Return the [x, y] coordinate for the center point of the cell that contains the specified text.  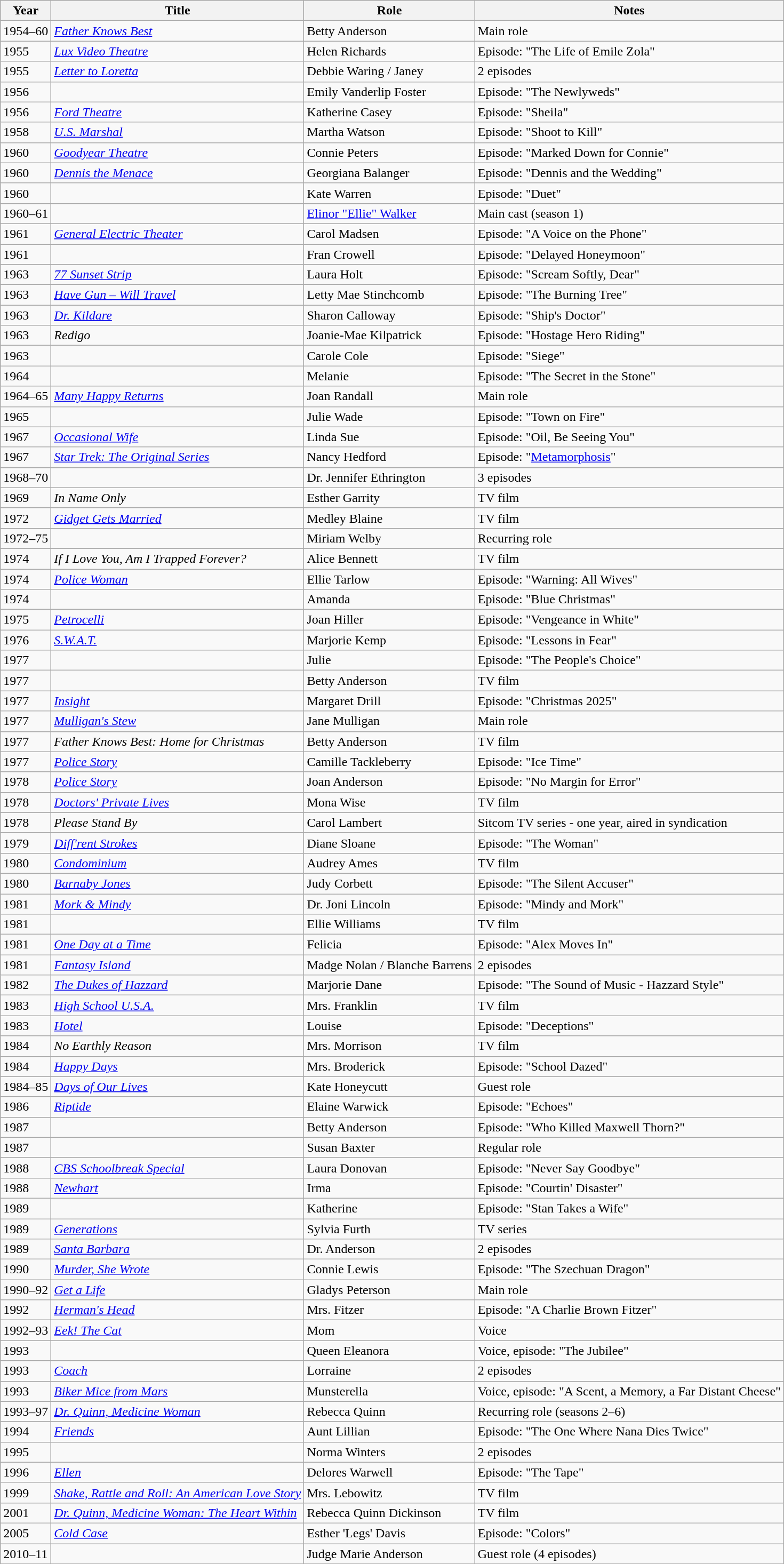
Generations [178, 1228]
Doctors' Private Lives [178, 802]
Episode: "Stan Takes a Wife" [629, 1208]
Episode: "The Silent Accuser" [629, 883]
Rebecca Quinn Dickinson [389, 1513]
In Name Only [178, 498]
1990–92 [26, 1290]
Recurring role [629, 538]
Mrs. Broderick [389, 1066]
Julie [389, 660]
Episode: "The People's Choice" [629, 660]
Fran Crowell [389, 254]
Condominium [178, 863]
Goodyear Theatre [178, 153]
Notes [629, 11]
3 episodes [629, 477]
Episode: "Hostage Hero Riding" [629, 336]
Katherine [389, 1208]
Episode: "Town on Fire" [629, 417]
Laura Holt [389, 275]
Audrey Ames [389, 863]
Herman's Head [178, 1310]
Police Woman [178, 579]
Episode: "The One Where Nana Dies Twice" [629, 1432]
Recurring role (seasons 2–6) [629, 1411]
Episode: "Christmas 2025" [629, 701]
Eek! The Cat [178, 1330]
Episode: "Duet" [629, 193]
Biker Mice from Mars [178, 1391]
1993–97 [26, 1411]
Irma [389, 1188]
Mrs. Lebowitz [389, 1493]
Episode: "Warning: All Wives" [629, 579]
Ellie Williams [389, 924]
Sharon Calloway [389, 315]
Lux Video Theatre [178, 51]
Many Happy Returns [178, 396]
If I Love You, Am I Trapped Forever? [178, 558]
Episode: "Mindy and Mork" [629, 904]
1964–65 [26, 396]
Joanie-Mae Kilpatrick [389, 336]
Medley Blaine [389, 518]
Voice [629, 1330]
1995 [26, 1452]
Madge Nolan / Blanche Barrens [389, 965]
Santa Barbara [178, 1249]
Episode: "The Burning Tree" [629, 295]
Episode: "Never Say Goodbye" [629, 1168]
Ellie Tarlow [389, 579]
Episode: "A Voice on the Phone" [629, 234]
Episode: "The Tape" [629, 1472]
Marjorie Kemp [389, 640]
Fantasy Island [178, 965]
2001 [26, 1513]
1972–75 [26, 538]
Episode: "Ice Time" [629, 762]
TV series [629, 1228]
No Earthly Reason [178, 1046]
Episode: "The Secret in the Stone" [629, 376]
Norma Winters [389, 1452]
Gidget Gets Married [178, 518]
Episode: "Courtin' Disaster" [629, 1188]
Voice, episode: "The Jubilee" [629, 1351]
Alice Bennett [389, 558]
Joan Randall [389, 396]
Lorraine [389, 1371]
1976 [26, 640]
Episode: "Alex Moves In" [629, 945]
Letter to Loretta [178, 71]
2010–11 [26, 1554]
Episode: "Dennis and the Wedding" [629, 173]
Mork & Mindy [178, 904]
1972 [26, 518]
Riptide [178, 1107]
Dr. Anderson [389, 1249]
Carole Cole [389, 356]
Newhart [178, 1188]
Episode: "The Sound of Music - Hazzard Style" [629, 985]
Martha Watson [389, 132]
1999 [26, 1493]
Mom [389, 1330]
Guest role (4 episodes) [629, 1554]
Episode: "The Szechuan Dragon" [629, 1270]
Father Knows Best: Home for Christmas [178, 741]
The Dukes of Hazzard [178, 985]
1975 [26, 620]
High School U.S.A. [178, 1006]
Cold Case [178, 1533]
U.S. Marshal [178, 132]
Linda Sue [389, 437]
Episode: "School Dazed" [629, 1066]
Episode: "Siege" [629, 356]
Elaine Warwick [389, 1107]
Helen Richards [389, 51]
Episode: "The Newlyweds" [629, 92]
Petrocelli [178, 620]
1992–93 [26, 1330]
Mrs. Fitzer [389, 1310]
Murder, She Wrote [178, 1270]
Joan Hiller [389, 620]
Dr. Quinn, Medicine Woman [178, 1411]
Dr. Joni Lincoln [389, 904]
Occasional Wife [178, 437]
Star Trek: The Original Series [178, 457]
Regular role [629, 1147]
Kate Honeycutt [389, 1087]
CBS Schoolbreak Special [178, 1168]
Margaret Drill [389, 701]
1984–85 [26, 1087]
Sylvia Furth [389, 1228]
2005 [26, 1533]
1968–70 [26, 477]
Debbie Waring / Janey [389, 71]
Title [178, 11]
Voice, episode: "A Scent, a Memory, a Far Distant Cheese" [629, 1391]
Episode: "Echoes" [629, 1107]
Episode: "Lessons in Fear" [629, 640]
Episode: "Metamorphosis" [629, 457]
Esther 'Legs' Davis [389, 1533]
S.W.A.T. [178, 640]
Days of Our Lives [178, 1087]
1960–61 [26, 213]
Dennis the Menace [178, 173]
Delores Warwell [389, 1472]
Coach [178, 1371]
Episode: "The Life of Emile Zola" [629, 51]
Julie Wade [389, 417]
Jane Mulligan [389, 721]
1965 [26, 417]
Kate Warren [389, 193]
1969 [26, 498]
Elinor "Ellie" Walker [389, 213]
Episode: "Delayed Honeymoon" [629, 254]
Get a Life [178, 1290]
Connie Peters [389, 153]
Rebecca Quinn [389, 1411]
Marjorie Dane [389, 985]
Dr. Jennifer Ethrington [389, 477]
1994 [26, 1432]
1982 [26, 985]
Please Stand By [178, 823]
1990 [26, 1270]
Melanie [389, 376]
Episode: "The Woman" [629, 843]
Joan Anderson [389, 782]
Friends [178, 1432]
Episode: "Oil, Be Seeing You" [629, 437]
Katherine Casey [389, 112]
Episode: "Who Killed Maxwell Thorn?" [629, 1127]
Carol Lambert [389, 823]
1958 [26, 132]
Munsterella [389, 1391]
1992 [26, 1310]
Redigo [178, 336]
Connie Lewis [389, 1270]
Carol Madsen [389, 234]
Diane Sloane [389, 843]
Episode: "Vengeance in White" [629, 620]
Sitcom TV series - one year, aired in syndication [629, 823]
Episode: "Ship's Doctor" [629, 315]
Gladys Peterson [389, 1290]
Amanda [389, 600]
Shake, Rattle and Roll: An American Love Story [178, 1493]
Esther Garrity [389, 498]
Mrs. Morrison [389, 1046]
Episode: "Shoot to Kill" [629, 132]
Barnaby Jones [178, 883]
Laura Donovan [389, 1168]
Episode: "Deceptions" [629, 1026]
77 Sunset Strip [178, 275]
Episode: "A Charlie Brown Fitzer" [629, 1310]
1979 [26, 843]
Judy Corbett [389, 883]
Have Gun – Will Travel [178, 295]
Camille Tackleberry [389, 762]
Episode: "No Margin for Error" [629, 782]
Dr. Quinn, Medicine Woman: The Heart Within [178, 1513]
Mrs. Franklin [389, 1006]
Emily Vanderlip Foster [389, 92]
Episode: "Sheila" [629, 112]
Louise [389, 1026]
Episode: "Blue Christmas" [629, 600]
Nancy Hedford [389, 457]
Father Knows Best [178, 31]
Episode: "Colors" [629, 1533]
Ellen [178, 1472]
One Day at a Time [178, 945]
1964 [26, 376]
Susan Baxter [389, 1147]
Georgiana Balanger [389, 173]
Role [389, 11]
Dr. Kildare [178, 315]
Main cast (season 1) [629, 213]
Judge Marie Anderson [389, 1554]
Letty Mae Stinchcomb [389, 295]
Miriam Welby [389, 538]
Mona Wise [389, 802]
Ford Theatre [178, 112]
Insight [178, 701]
1954–60 [26, 31]
Episode: "Scream Softly, Dear" [629, 275]
Mulligan's Stew [178, 721]
Felicia [389, 945]
General Electric Theater [178, 234]
Diff'rent Strokes [178, 843]
Episode: "Marked Down for Connie" [629, 153]
Aunt Lillian [389, 1432]
Guest role [629, 1087]
Year [26, 11]
Queen Eleanora [389, 1351]
1986 [26, 1107]
1996 [26, 1472]
Happy Days [178, 1066]
Hotel [178, 1026]
